Scan for the cell matching the given text and deliver its (x, y) coordinate at center. 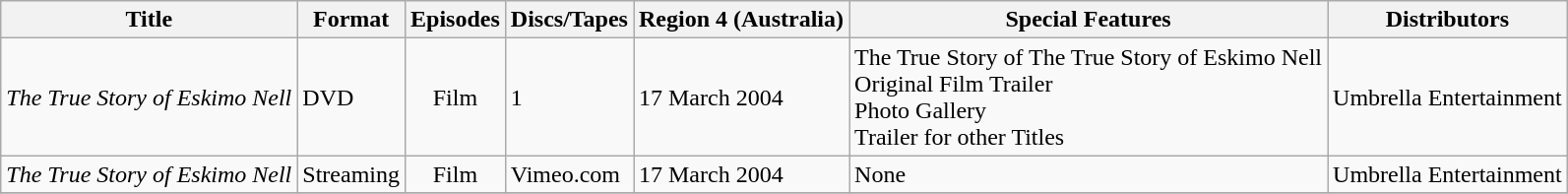
Distributors (1448, 20)
Discs/Tapes (569, 20)
Region 4 (Australia) (742, 20)
Special Features (1089, 20)
Episodes (456, 20)
DVD (351, 97)
Format (351, 20)
The True Story of The True Story of Eskimo NellOriginal Film TrailerPhoto GalleryTrailer for other Titles (1089, 97)
Vimeo.com (569, 174)
None (1089, 174)
Title (150, 20)
Streaming (351, 174)
1 (569, 97)
